Extract the (x, y) coordinate from the center of the cell holding the provided text.  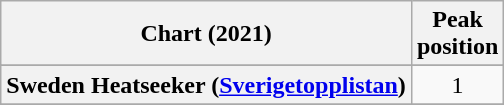
1 (457, 85)
Chart (2021) (206, 34)
Peakposition (457, 34)
Sweden Heatseeker (Sverigetopplistan) (206, 85)
